Search for the cell housing the specified text and yield its (X, Y) center coordinate. 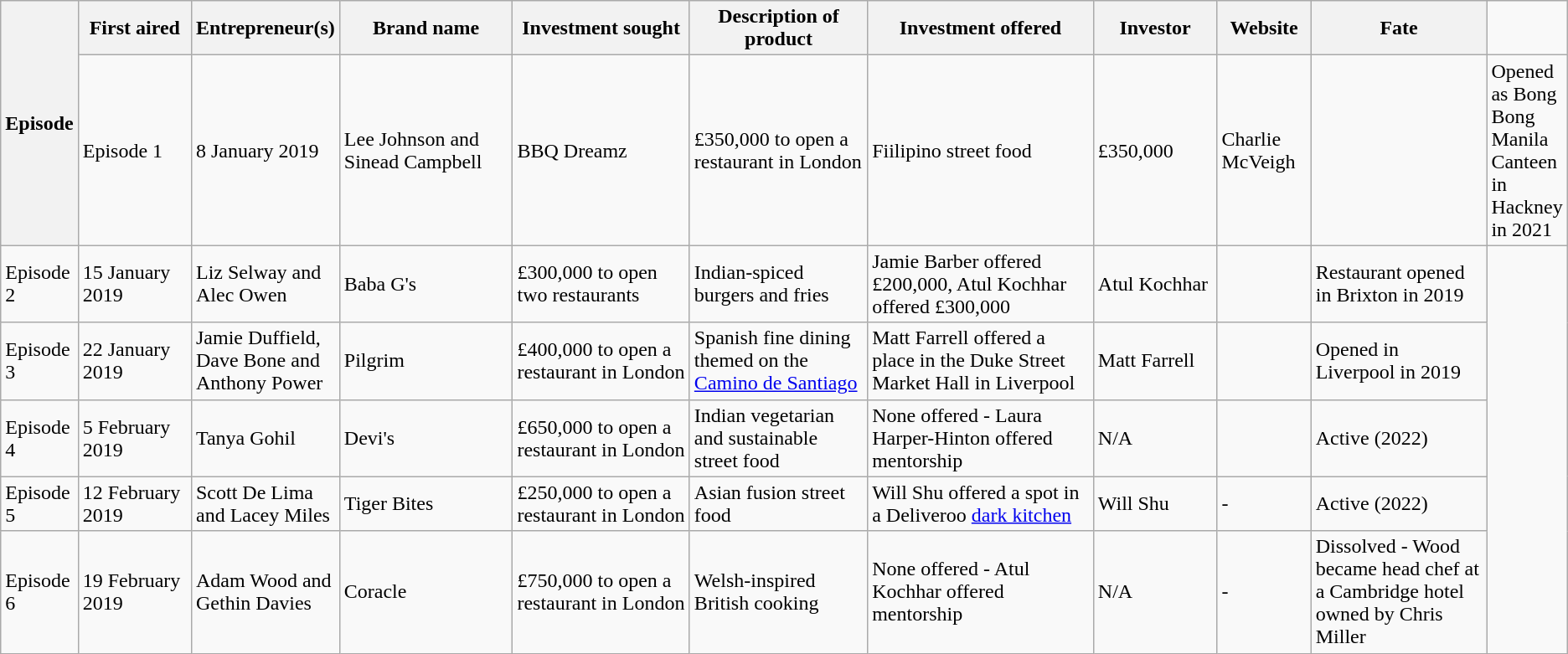
Jamie Barber offered £200,000, Atul Kochhar offered £300,000 (981, 284)
Fate (1399, 28)
Episode 1 (134, 151)
Tanya Gohil (265, 438)
Welsh-inspired British cooking (778, 592)
£250,000 to open a restaurant in London (601, 504)
Liz Selway and Alec Owen (265, 284)
£650,000 to open a restaurant in London (601, 438)
Atul Kochhar (1155, 284)
Indian vegetarian and sustainable street food (778, 438)
Lee Johnson and Sinead Campbell (426, 151)
Episode 5 (39, 504)
First aired (134, 28)
None offered - Atul Kochhar offered mentorship (981, 592)
Will Shu offered a spot in a Deliveroo dark kitchen (981, 504)
19 February 2019 (134, 592)
12 February 2019 (134, 504)
Jamie Duffield, Dave Bone and Anthony Power (265, 361)
£400,000 to open a restaurant in London (601, 361)
£300,000 to open two restaurants (601, 284)
Pilgrim (426, 361)
Investor (1155, 28)
Fiilipino street food (981, 151)
Matt Farrell offered a place in the Duke Street Market Hall in Liverpool (981, 361)
Investment sought (601, 28)
Baba G's (426, 284)
Adam Wood and Gethin Davies (265, 592)
Tiger Bites (426, 504)
5 February 2019 (134, 438)
8 January 2019 (265, 151)
Episode (39, 123)
Scott De Lima and Lacey Miles (265, 504)
Opened as Bong Bong Manila Canteen in Hackney in 2021 (1527, 151)
Episode 3 (39, 361)
£350,000 (1155, 151)
£750,000 to open a restaurant in London (601, 592)
Entrepreneur(s) (265, 28)
Investment offered (981, 28)
Dissolved - Wood became head chef at a Cambridge hotel owned by Chris Miller (1399, 592)
22 January 2019 (134, 361)
BBQ Dreamz (601, 151)
Matt Farrell (1155, 361)
Description of product (778, 28)
15 January 2019 (134, 284)
Charlie McVeigh (1264, 151)
Indian-spiced burgers and fries (778, 284)
Devi's (426, 438)
Coracle (426, 592)
Episode 6 (39, 592)
Episode 4 (39, 438)
Website (1264, 28)
Brand name (426, 28)
£350,000 to open a restaurant in London (778, 151)
Will Shu (1155, 504)
Spanish fine dining themed on the Camino de Santiago (778, 361)
Asian fusion street food (778, 504)
Restaurant opened in Brixton in 2019 (1399, 284)
Episode 2 (39, 284)
Opened in Liverpool in 2019 (1399, 361)
None offered - Laura Harper-Hinton offered mentorship (981, 438)
